From the cell containing the given text, extract its center point as (x, y) coordinate. 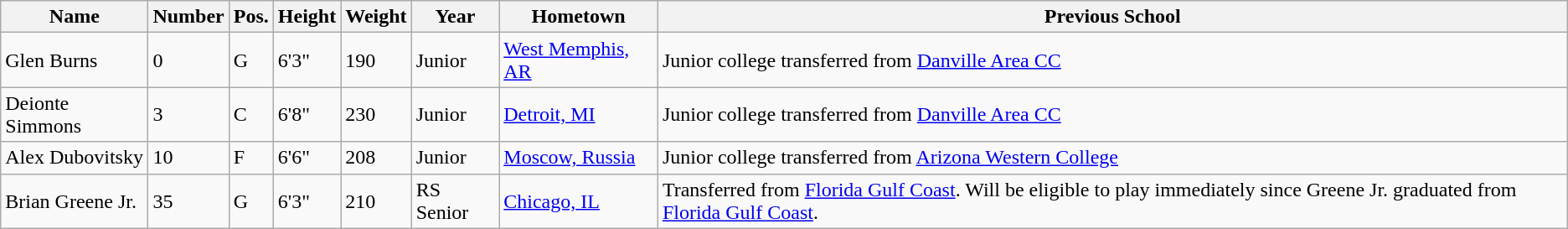
6'8" (307, 114)
Height (307, 17)
Moscow, Russia (579, 158)
35 (188, 201)
West Memphis, AR (579, 60)
Weight (376, 17)
Previous School (1112, 17)
0 (188, 60)
Transferred from Florida Gulf Coast. Will be eligible to play immediately since Greene Jr. graduated from Florida Gulf Coast. (1112, 201)
Year (456, 17)
F (251, 158)
Glen Burns (75, 60)
Pos. (251, 17)
230 (376, 114)
10 (188, 158)
6'6" (307, 158)
Detroit, MI (579, 114)
Alex Dubovitsky (75, 158)
3 (188, 114)
190 (376, 60)
208 (376, 158)
Chicago, IL (579, 201)
Junior college transferred from Arizona Western College (1112, 158)
Number (188, 17)
RS Senior (456, 201)
210 (376, 201)
Deionte Simmons (75, 114)
Hometown (579, 17)
Name (75, 17)
C (251, 114)
Brian Greene Jr. (75, 201)
